Search for the cell housing the specified text and yield its [x, y] center coordinate. 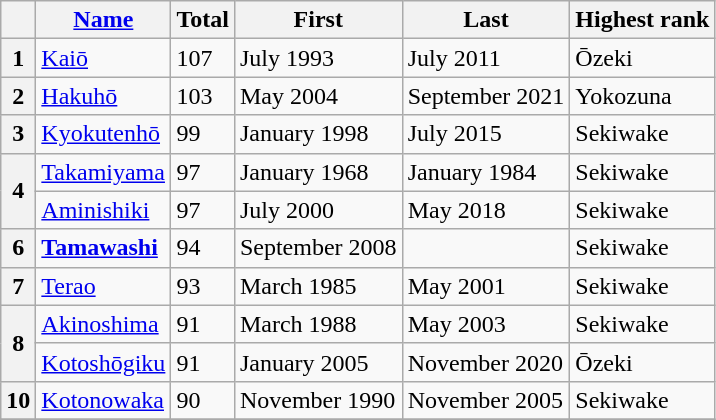
November 2020 [486, 362]
3 [18, 134]
8 [18, 343]
Yokozuna [642, 96]
Takamiyama [104, 172]
7 [18, 286]
1 [18, 58]
Total [203, 20]
May 2003 [486, 324]
May 2018 [486, 210]
Kotoshōgiku [104, 362]
March 1988 [318, 324]
93 [203, 286]
January 2005 [318, 362]
November 2005 [486, 400]
Aminishiki [104, 210]
Name [104, 20]
Terao [104, 286]
Highest rank [642, 20]
94 [203, 248]
90 [203, 400]
January 1984 [486, 172]
March 1985 [318, 286]
99 [203, 134]
Kyokutenhō [104, 134]
6 [18, 248]
September 2008 [318, 248]
September 2021 [486, 96]
10 [18, 400]
Kaiō [104, 58]
May 2004 [318, 96]
July 2011 [486, 58]
July 1993 [318, 58]
107 [203, 58]
Tamawashi [104, 248]
103 [203, 96]
4 [18, 191]
Kotonowaka [104, 400]
2 [18, 96]
May 2001 [486, 286]
Hakuhō [104, 96]
January 1968 [318, 172]
January 1998 [318, 134]
July 2015 [486, 134]
Akinoshima [104, 324]
Last [486, 20]
July 2000 [318, 210]
First [318, 20]
November 1990 [318, 400]
